Identify which cell holds the provided text, then report its [X, Y] central coordinate. 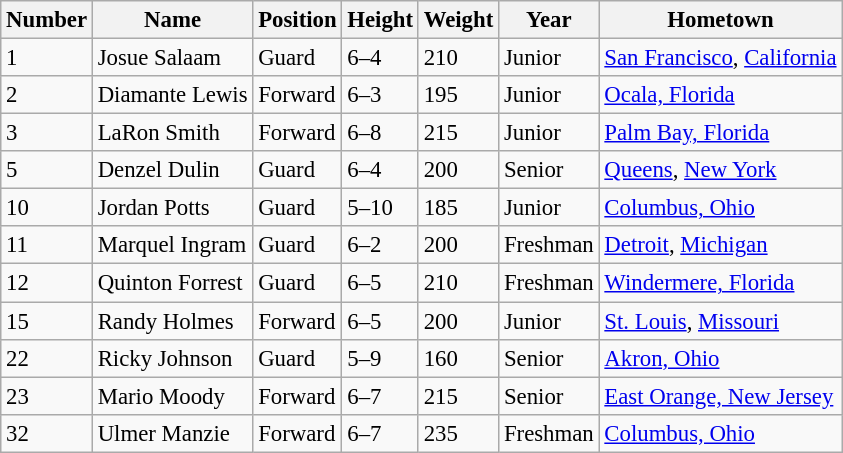
3 [47, 133]
Ricky Johnson [172, 358]
Name [172, 20]
235 [458, 433]
6–8 [380, 133]
10 [47, 208]
5 [47, 170]
6–3 [380, 95]
Position [298, 20]
Jordan Potts [172, 208]
Ocala, Florida [720, 95]
6–2 [380, 245]
San Francisco, California [720, 58]
Quinton Forrest [172, 283]
Palm Bay, Florida [720, 133]
Height [380, 20]
32 [47, 433]
195 [458, 95]
East Orange, New Jersey [720, 396]
Josue Salaam [172, 58]
Number [47, 20]
Marquel Ingram [172, 245]
23 [47, 396]
Ulmer Manzie [172, 433]
LaRon Smith [172, 133]
Diamante Lewis [172, 95]
Hometown [720, 20]
Detroit, Michigan [720, 245]
Randy Holmes [172, 321]
Year [549, 20]
12 [47, 283]
Mario Moody [172, 396]
Denzel Dulin [172, 170]
Windermere, Florida [720, 283]
Weight [458, 20]
St. Louis, Missouri [720, 321]
185 [458, 208]
Akron, Ohio [720, 358]
2 [47, 95]
22 [47, 358]
Queens, New York [720, 170]
11 [47, 245]
5–9 [380, 358]
1 [47, 58]
160 [458, 358]
15 [47, 321]
5–10 [380, 208]
